Output the [x, y] coordinate of the center of the cell containing the given text.  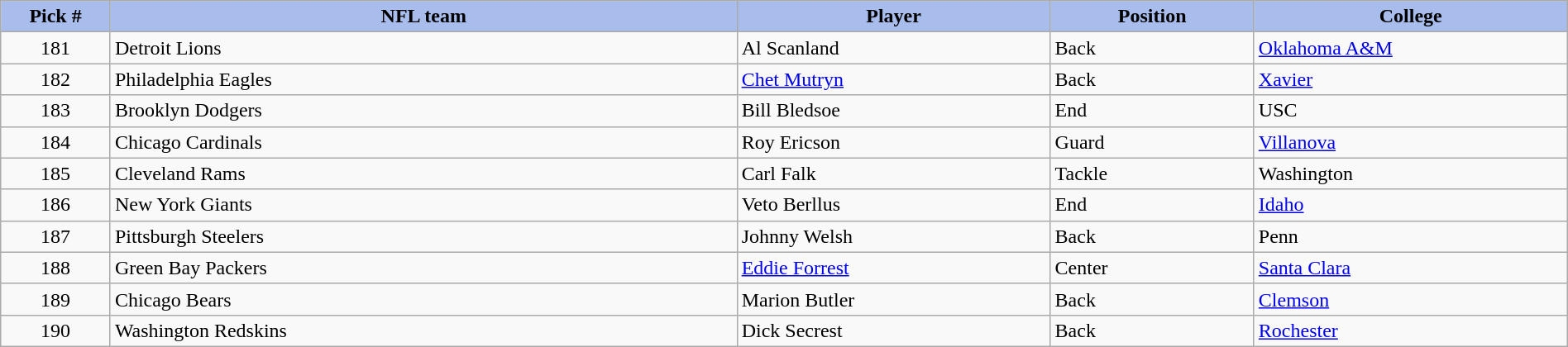
Philadelphia Eagles [423, 79]
NFL team [423, 17]
Santa Clara [1411, 268]
Cleveland Rams [423, 173]
Washington Redskins [423, 330]
Washington [1411, 173]
Roy Ericson [893, 142]
Veto Berllus [893, 205]
190 [56, 330]
Xavier [1411, 79]
Dick Secrest [893, 330]
Detroit Lions [423, 48]
Pittsburgh Steelers [423, 236]
Chicago Bears [423, 299]
187 [56, 236]
Chet Mutryn [893, 79]
New York Giants [423, 205]
Penn [1411, 236]
185 [56, 173]
Pick # [56, 17]
183 [56, 111]
Bill Bledsoe [893, 111]
Clemson [1411, 299]
181 [56, 48]
186 [56, 205]
Position [1152, 17]
Guard [1152, 142]
182 [56, 79]
Al Scanland [893, 48]
Center [1152, 268]
184 [56, 142]
Player [893, 17]
Marion Butler [893, 299]
Eddie Forrest [893, 268]
Tackle [1152, 173]
Johnny Welsh [893, 236]
Green Bay Packers [423, 268]
189 [56, 299]
Oklahoma A&M [1411, 48]
College [1411, 17]
Rochester [1411, 330]
Brooklyn Dodgers [423, 111]
Carl Falk [893, 173]
Villanova [1411, 142]
188 [56, 268]
Chicago Cardinals [423, 142]
Idaho [1411, 205]
USC [1411, 111]
